Provide the (x, y) coordinate of the cell's center where the given text is located.  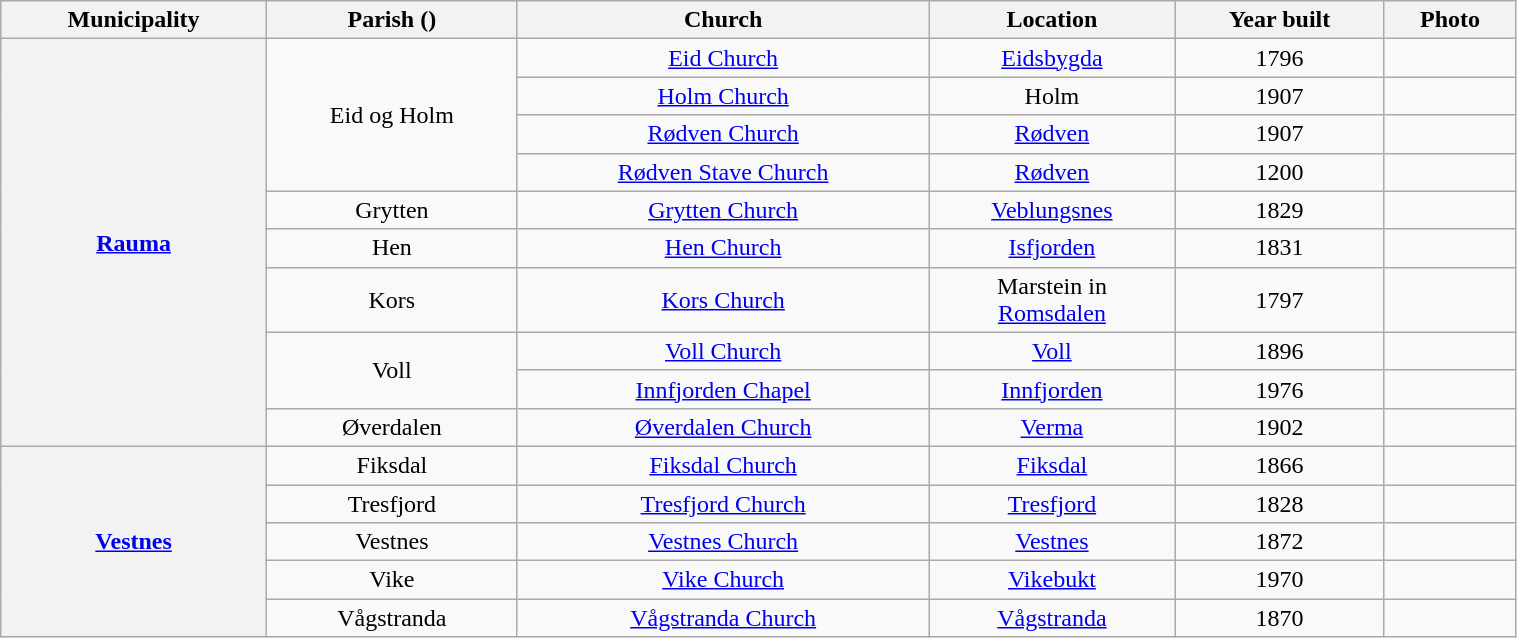
Location (1052, 20)
Church (723, 20)
Rauma (134, 243)
1976 (1280, 389)
Holm (1052, 96)
Innfjorden (1052, 389)
Isfjorden (1052, 248)
1829 (1280, 210)
Vikebukt (1052, 580)
Innfjorden Chapel (723, 389)
Eidsbygda (1052, 58)
1796 (1280, 58)
Grytten (392, 210)
Municipality (134, 20)
Vestnes Church (723, 542)
Eid Church (723, 58)
1902 (1280, 427)
Øverdalen Church (723, 427)
Hen Church (723, 248)
1200 (1280, 172)
Verma (1052, 427)
1870 (1280, 618)
Hen (392, 248)
1872 (1280, 542)
Fiksdal Church (723, 465)
Grytten Church (723, 210)
Parish () (392, 20)
Vike (392, 580)
Veblungsnes (1052, 210)
Kors Church (723, 300)
Holm Church (723, 96)
1896 (1280, 351)
Rødven Stave Church (723, 172)
1828 (1280, 503)
Øverdalen (392, 427)
Year built (1280, 20)
1970 (1280, 580)
Kors (392, 300)
Eid og Holm (392, 115)
Tresfjord Church (723, 503)
1797 (1280, 300)
Rødven Church (723, 134)
Marstein inRomsdalen (1052, 300)
Photo (1450, 20)
1866 (1280, 465)
Vågstranda Church (723, 618)
Vike Church (723, 580)
1831 (1280, 248)
Voll Church (723, 351)
